For the text-containing cell, return its midpoint in (X, Y) coordinate format. 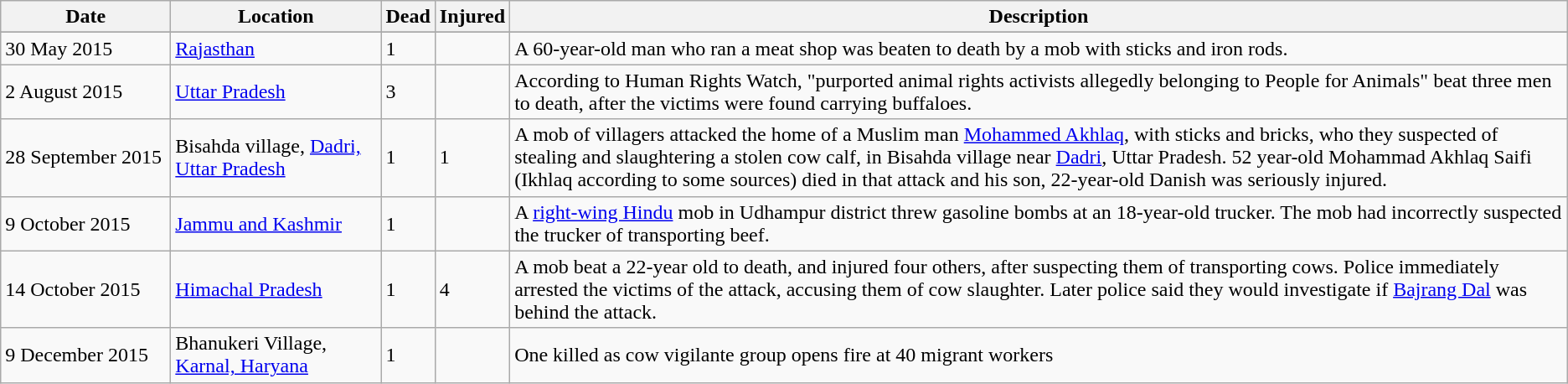
One killed as cow vigilante group opens fire at 40 migrant workers (1039, 355)
28 September 2015 (85, 158)
3 (408, 92)
Injured (472, 17)
Description (1039, 17)
Jammu and Kashmir (276, 223)
A 60-year-old man who ran a meat shop was beaten to death by a mob with sticks and iron rods. (1039, 49)
14 October 2015 (85, 289)
2 August 2015 (85, 92)
Bhanukeri Village, Karnal, Haryana (276, 355)
4 (472, 289)
Rajasthan (276, 49)
Location (276, 17)
9 October 2015 (85, 223)
30 May 2015 (85, 49)
Uttar Pradesh (276, 92)
Date (85, 17)
Bisahda village, Dadri, Uttar Pradesh (276, 158)
9 December 2015 (85, 355)
Dead (408, 17)
Himachal Pradesh (276, 289)
